Search for the cell housing the specified text and yield its [X, Y] center coordinate. 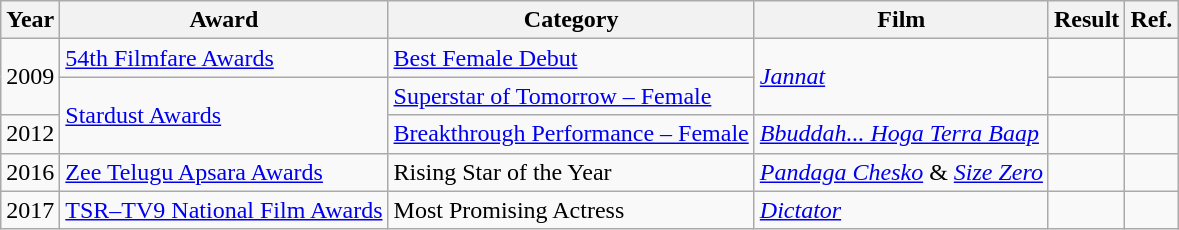
TSR–TV9 National Film Awards [224, 210]
Category [571, 20]
Year [30, 20]
Superstar of Tomorrow – Female [571, 96]
2017 [30, 210]
Film [901, 20]
2012 [30, 134]
Ref. [1152, 20]
Award [224, 20]
Jannat [901, 77]
Best Female Debut [571, 58]
Breakthrough Performance – Female [571, 134]
Most Promising Actress [571, 210]
Result [1086, 20]
2016 [30, 172]
Stardust Awards [224, 115]
Bbuddah... Hoga Terra Baap [901, 134]
Rising Star of the Year [571, 172]
Pandaga Chesko & Size Zero [901, 172]
2009 [30, 77]
Dictator [901, 210]
54th Filmfare Awards [224, 58]
Zee Telugu Apsara Awards [224, 172]
